Search for the cell housing the specified text and yield its [x, y] center coordinate. 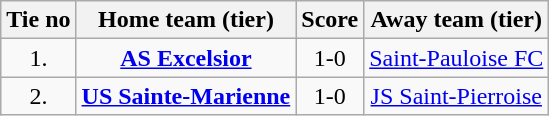
Score [330, 20]
Home team (tier) [186, 20]
Tie no [38, 20]
Away team (tier) [456, 20]
JS Saint-Pierroise [456, 96]
Saint-Pauloise FC [456, 58]
2. [38, 96]
AS Excelsior [186, 58]
1. [38, 58]
US Sainte-Marienne [186, 96]
